From the cell containing the given text, extract its center point as [x, y] coordinate. 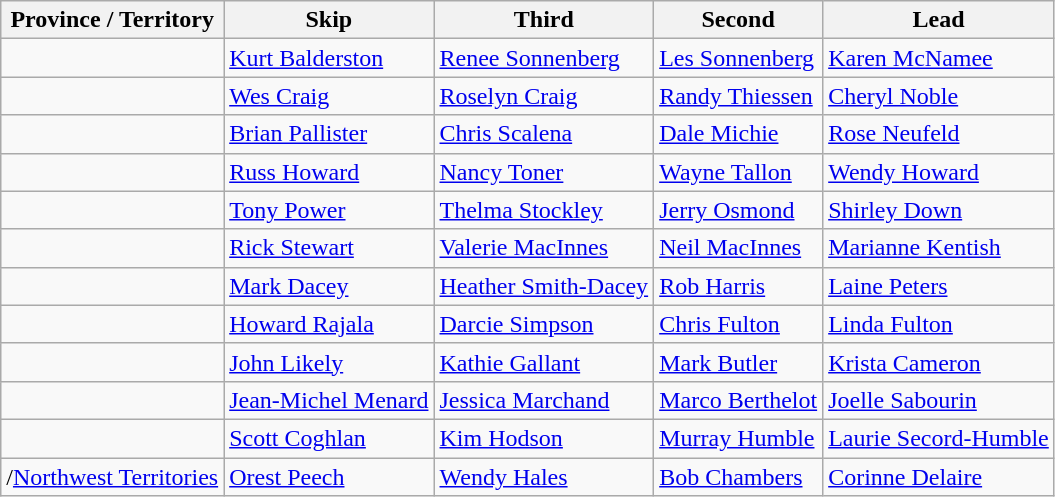
Marianne Kentish [939, 248]
Skip [329, 20]
Wendy Howard [939, 172]
Dale Michie [738, 134]
Wayne Tallon [738, 172]
Laine Peters [939, 286]
Howard Rajala [329, 324]
Karen McNamee [939, 58]
Marco Berthelot [738, 400]
Darcie Simpson [544, 324]
Mark Dacey [329, 286]
Province / Territory [112, 20]
Wes Craig [329, 96]
Bob Chambers [738, 477]
Tony Power [329, 210]
Heather Smith-Dacey [544, 286]
Murray Humble [738, 438]
Chris Scalena [544, 134]
Valerie MacInnes [544, 248]
Randy Thiessen [738, 96]
Scott Coghlan [329, 438]
Brian Pallister [329, 134]
Roselyn Craig [544, 96]
Rose Neufeld [939, 134]
Kathie Gallant [544, 362]
Kurt Balderston [329, 58]
Rick Stewart [329, 248]
Corinne Delaire [939, 477]
Wendy Hales [544, 477]
Thelma Stockley [544, 210]
Orest Peech [329, 477]
John Likely [329, 362]
Russ Howard [329, 172]
Third [544, 20]
Linda Fulton [939, 324]
Mark Butler [738, 362]
Laurie Secord-Humble [939, 438]
Nancy Toner [544, 172]
Kim Hodson [544, 438]
Shirley Down [939, 210]
Chris Fulton [738, 324]
Rob Harris [738, 286]
Les Sonnenberg [738, 58]
Jean-Michel Menard [329, 400]
Jessica Marchand [544, 400]
Jerry Osmond [738, 210]
Joelle Sabourin [939, 400]
Lead [939, 20]
Renee Sonnenberg [544, 58]
/Northwest Territories [112, 477]
Second [738, 20]
Cheryl Noble [939, 96]
Krista Cameron [939, 362]
Neil MacInnes [738, 248]
